Capture the cell that displays the provided text and extract its [x, y] central coordinate. 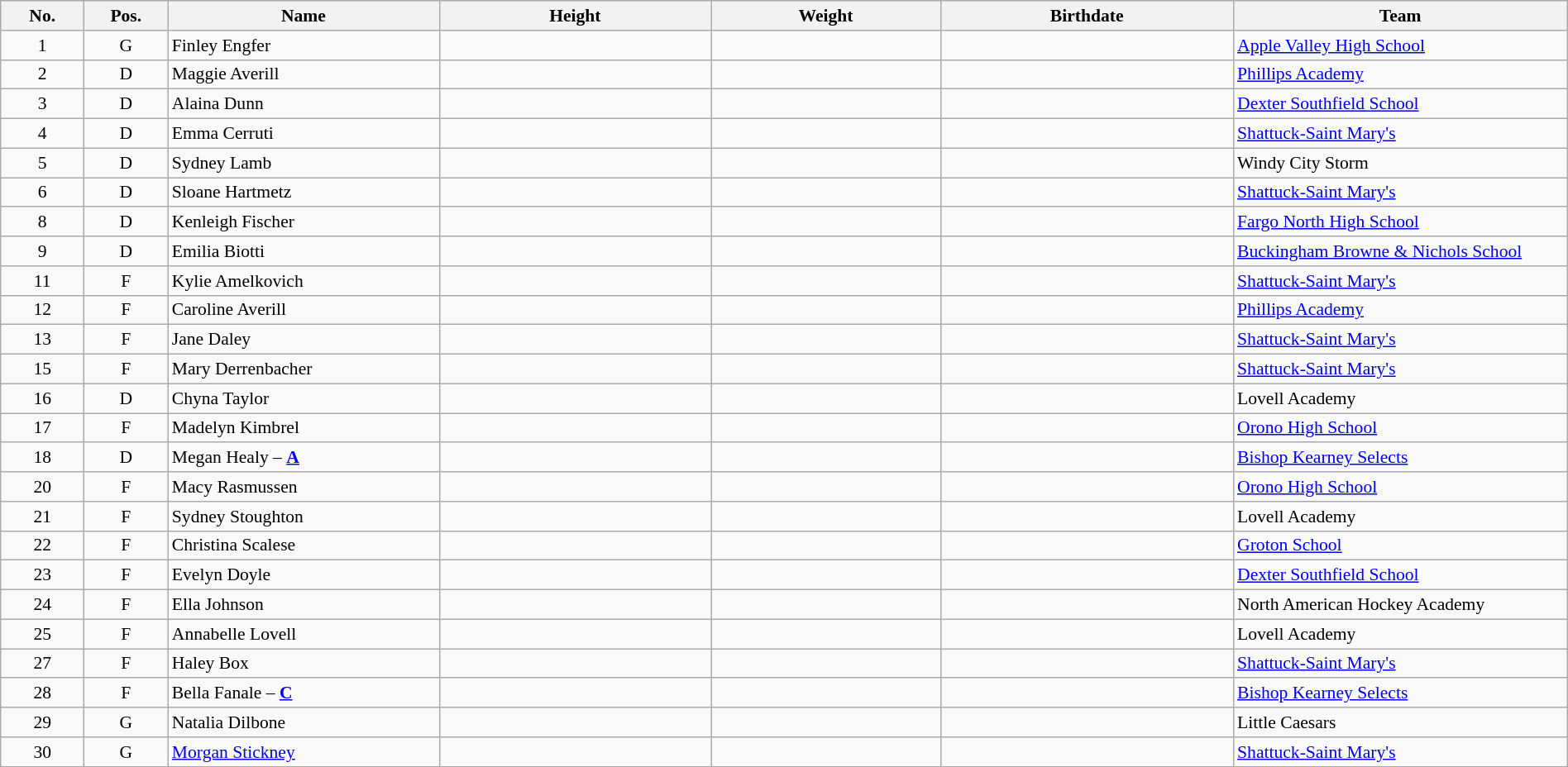
Apple Valley High School [1400, 45]
8 [43, 222]
Emilia Biotti [304, 251]
Macy Rasmussen [304, 487]
No. [43, 16]
Maggie Averill [304, 74]
3 [43, 104]
Kenleigh Fischer [304, 222]
Evelyn Doyle [304, 575]
Finley Engfer [304, 45]
29 [43, 722]
2 [43, 74]
Chyna Taylor [304, 398]
Christina Scalese [304, 545]
15 [43, 369]
Buckingham Browne & Nichols School [1400, 251]
Ella Johnson [304, 605]
Natalia Dilbone [304, 722]
24 [43, 605]
23 [43, 575]
16 [43, 398]
11 [43, 281]
Weight [826, 16]
Morgan Stickney [304, 752]
Madelyn Kimbrel [304, 428]
Sloane Hartmetz [304, 193]
Height [575, 16]
12 [43, 310]
Fargo North High School [1400, 222]
Megan Healy – A [304, 458]
Groton School [1400, 545]
27 [43, 664]
Alaina Dunn [304, 104]
Kylie Amelkovich [304, 281]
North American Hockey Academy [1400, 605]
6 [43, 193]
13 [43, 340]
21 [43, 517]
Bella Fanale – C [304, 693]
5 [43, 163]
9 [43, 251]
Little Caesars [1400, 722]
18 [43, 458]
Team [1400, 16]
Windy City Storm [1400, 163]
Name [304, 16]
17 [43, 428]
Emma Cerruti [304, 134]
28 [43, 693]
1 [43, 45]
4 [43, 134]
Sydney Stoughton [304, 517]
Annabelle Lovell [304, 634]
20 [43, 487]
25 [43, 634]
Pos. [126, 16]
22 [43, 545]
30 [43, 752]
Mary Derrenbacher [304, 369]
Jane Daley [304, 340]
Sydney Lamb [304, 163]
Caroline Averill [304, 310]
Birthdate [1087, 16]
Haley Box [304, 664]
